For the text-containing cell, return its midpoint in (x, y) coordinate format. 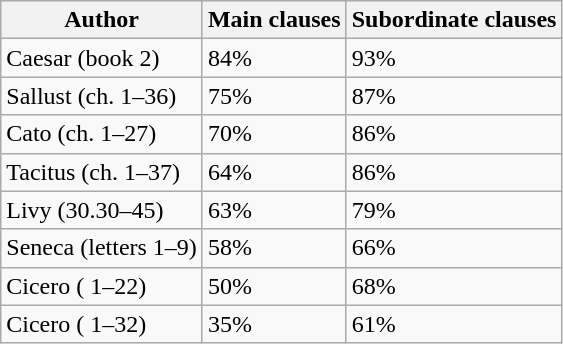
64% (274, 172)
63% (274, 210)
84% (274, 58)
58% (274, 248)
Tacitus (ch. 1–37) (102, 172)
Seneca (letters 1–9) (102, 248)
79% (454, 210)
Caesar (book 2) (102, 58)
61% (454, 324)
87% (454, 96)
Subordinate clauses (454, 20)
35% (274, 324)
50% (274, 286)
93% (454, 58)
Author (102, 20)
Cicero ( 1–32) (102, 324)
Sallust (ch. 1–36) (102, 96)
Cato (ch. 1–27) (102, 134)
70% (274, 134)
Cicero ( 1–22) (102, 286)
66% (454, 248)
68% (454, 286)
Livy (30.30–45) (102, 210)
75% (274, 96)
Main clauses (274, 20)
